Scan for the cell matching the given text and deliver its (X, Y) coordinate at center. 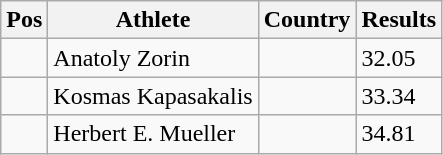
Results (399, 20)
Country (307, 20)
Herbert E. Mueller (153, 134)
Athlete (153, 20)
33.34 (399, 96)
34.81 (399, 134)
Anatoly Zorin (153, 58)
Pos (24, 20)
Kosmas Kapasakalis (153, 96)
32.05 (399, 58)
